Locate the cell with the specified text and output its [X, Y] center coordinate. 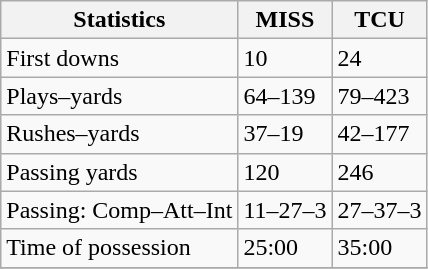
Passing: Comp–Att–Int [120, 210]
Rushes–yards [120, 134]
TCU [380, 20]
25:00 [285, 248]
24 [380, 58]
First downs [120, 58]
Plays–yards [120, 96]
Statistics [120, 20]
35:00 [380, 248]
37–19 [285, 134]
10 [285, 58]
42–177 [380, 134]
27–37–3 [380, 210]
120 [285, 172]
Passing yards [120, 172]
246 [380, 172]
11–27–3 [285, 210]
MISS [285, 20]
64–139 [285, 96]
79–423 [380, 96]
Time of possession [120, 248]
